Detect which cell encompasses the target text, then output its (X, Y) center coordinate. 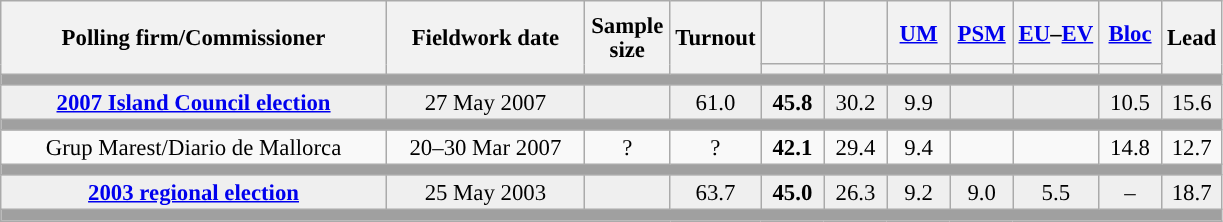
Bloc (1130, 32)
15.6 (1192, 102)
Sample size (627, 38)
27 May 2007 (485, 102)
61.0 (716, 102)
Polling firm/Commissioner (194, 38)
10.5 (1130, 102)
45.8 (792, 102)
20–30 Mar 2007 (485, 148)
PSM (982, 32)
5.5 (1056, 194)
Lead (1192, 38)
30.2 (856, 102)
9.4 (918, 148)
2007 Island Council election (194, 102)
9.9 (918, 102)
Grup Marest/Diario de Mallorca (194, 148)
– (1130, 194)
14.8 (1130, 148)
EU–EV (1056, 32)
2003 regional election (194, 194)
9.2 (918, 194)
42.1 (792, 148)
12.7 (1192, 148)
26.3 (856, 194)
Turnout (716, 38)
63.7 (716, 194)
Fieldwork date (485, 38)
UM (918, 32)
45.0 (792, 194)
25 May 2003 (485, 194)
18.7 (1192, 194)
29.4 (856, 148)
9.0 (982, 194)
